Return [x, y] of the center of cell containing provided text 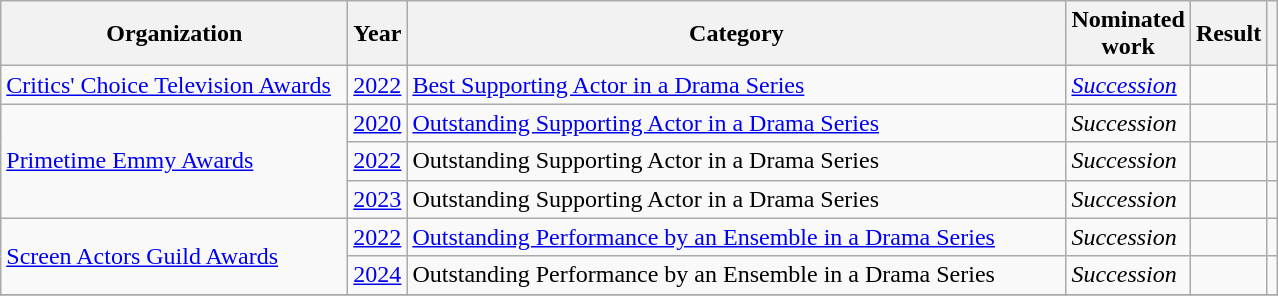
Critics' Choice Television Awards [174, 85]
Result [1228, 34]
Organization [174, 34]
Best Supporting Actor in a Drama Series [736, 85]
Year [378, 34]
Screen Actors Guild Awards [174, 256]
Category [736, 34]
Nominated work [1128, 34]
2024 [378, 275]
2020 [378, 123]
Primetime Emmy Awards [174, 161]
2023 [378, 199]
